Determine the [X, Y] coordinate at the center of the cell enclosing the given text.  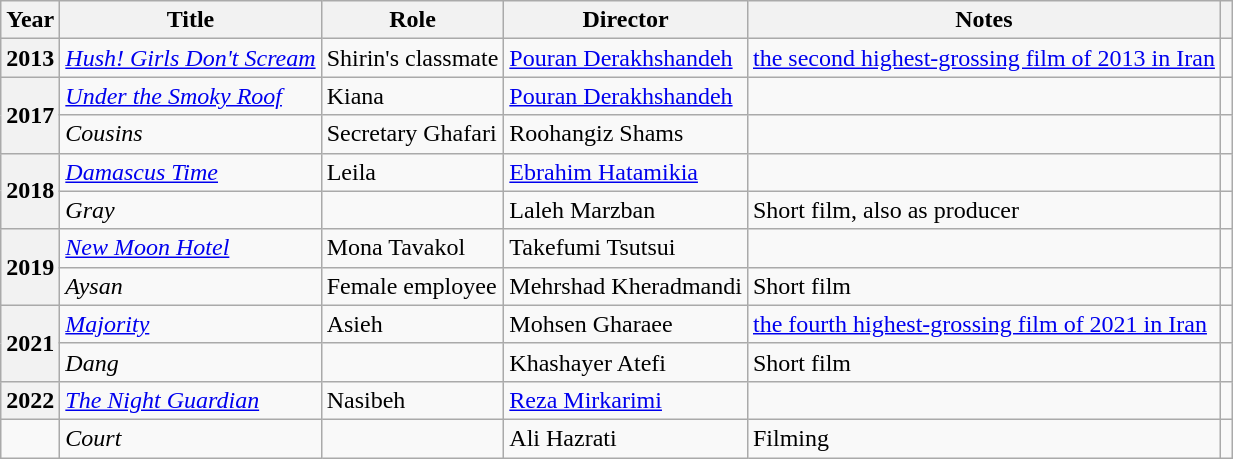
2022 [30, 400]
Filming [984, 438]
Reza Mirkarimi [626, 400]
Ebrahim Hatamikia [626, 172]
Damascus Time [190, 172]
2018 [30, 191]
Kiana [412, 96]
the second highest-grossing film of 2013 in Iran [984, 58]
Majority [190, 324]
Cousins [190, 134]
Hush! Girls Don't Scream [190, 58]
2021 [30, 343]
Secretary Ghafari [412, 134]
2013 [30, 58]
Female employee [412, 286]
2017 [30, 115]
Nasibeh [412, 400]
Laleh Marzban [626, 210]
Director [626, 20]
Asieh [412, 324]
Shirin's classmate [412, 58]
Year [30, 20]
Under the Smoky Roof [190, 96]
The Night Guardian [190, 400]
Mehrshad Kheradmandi [626, 286]
Role [412, 20]
Leila [412, 172]
Mohsen Gharaee [626, 324]
Gray [190, 210]
Dang [190, 362]
the fourth highest-grossing film of 2021 in Iran [984, 324]
Title [190, 20]
Takefumi Tsutsui [626, 248]
Short film, also as producer [984, 210]
New Moon Hotel [190, 248]
Mona Tavakol [412, 248]
Roohangiz Shams [626, 134]
Court [190, 438]
Khashayer Atefi [626, 362]
Ali Hazrati [626, 438]
2019 [30, 267]
Aysan [190, 286]
Notes [984, 20]
